Output the [X, Y] coordinate of the center of the cell containing the given text.  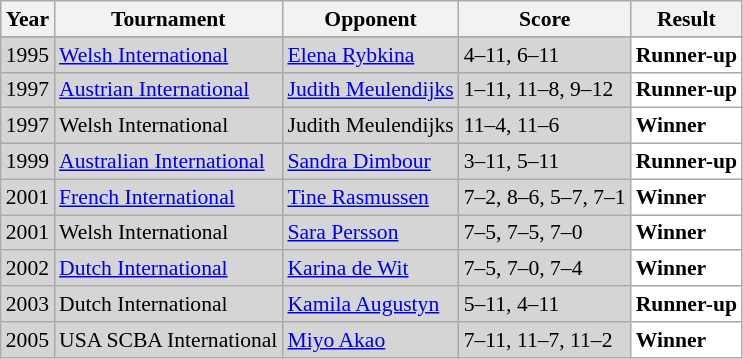
11–4, 11–6 [545, 126]
Sara Persson [370, 233]
1–11, 11–8, 9–12 [545, 90]
Tine Rasmussen [370, 197]
Karina de Wit [370, 269]
4–11, 6–11 [545, 55]
1999 [28, 162]
Tournament [168, 19]
Austrian International [168, 90]
Year [28, 19]
2003 [28, 304]
Elena Rybkina [370, 55]
Kamila Augustyn [370, 304]
Score [545, 19]
7–5, 7–5, 7–0 [545, 233]
Opponent [370, 19]
2005 [28, 340]
3–11, 5–11 [545, 162]
Result [686, 19]
USA SCBA International [168, 340]
Sandra Dimbour [370, 162]
7–11, 11–7, 11–2 [545, 340]
1995 [28, 55]
Miyo Akao [370, 340]
5–11, 4–11 [545, 304]
7–2, 8–6, 5–7, 7–1 [545, 197]
Australian International [168, 162]
2002 [28, 269]
7–5, 7–0, 7–4 [545, 269]
French International [168, 197]
